For the text-containing cell, return its midpoint in (x, y) coordinate format. 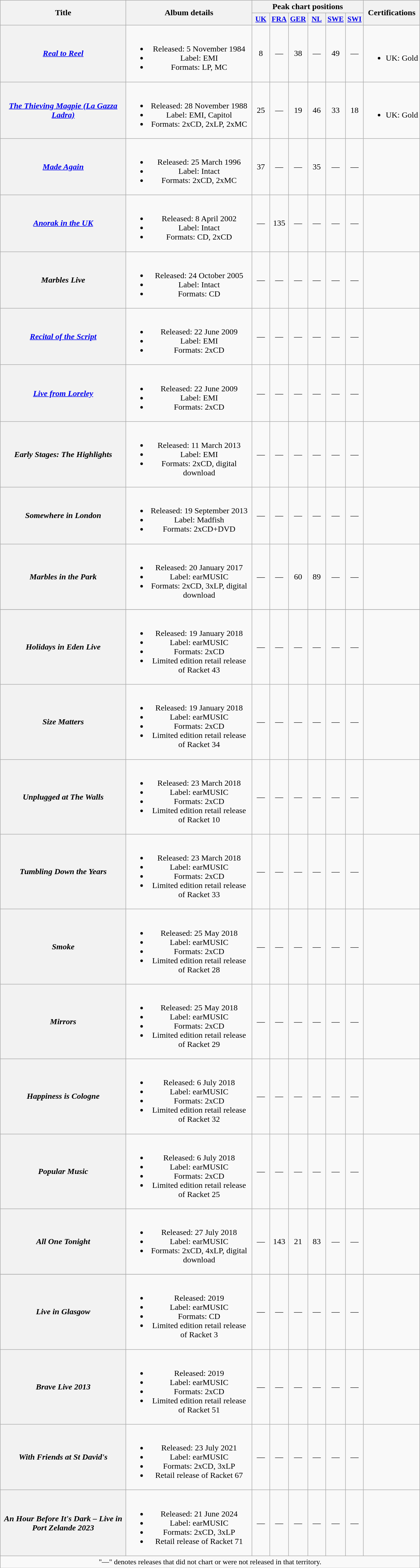
Released: 24 October 2005Label: IntactFormats: CD (189, 280)
Released: 19 January 2018Label: earMUSICFormats: 2xCDLimited edition retail release of Racket 34 (189, 722)
Live in Glasgow (63, 1312)
21 (298, 1242)
60 (298, 577)
All One Tonight (63, 1242)
35 (317, 167)
Released: 23 March 2018Label: earMUSICFormats: 2xCDLimited edition retail release of Racket 33 (189, 871)
33 (336, 110)
Made Again (63, 167)
83 (317, 1242)
Released: 25 May 2018Label: earMUSICFormats: 2xCDLimited edition retail release of Racket 28 (189, 947)
Released: 21 June 2024Label: earMUSICFormats: 2xCD, 3xLPRetail release of Racket 71 (189, 1523)
Released: 23 March 2018Label: earMUSICFormats: 2xCDLimited edition retail release of Racket 10 (189, 797)
UK (261, 19)
18 (355, 110)
GER (298, 19)
143 (279, 1242)
With Friends at St David's (63, 1457)
Smoke (63, 947)
Real to Reel (63, 54)
Released: 6 July 2018Label: earMUSICFormats: 2xCDLimited edition retail release of Racket 25 (189, 1171)
89 (317, 577)
Released: 28 November 1988Label: EMI, CapitolFormats: 2xCD, 2xLP, 2xMC (189, 110)
Released: 25 May 2018Label: earMUSICFormats: 2xCDLimited edition retail release of Racket 29 (189, 1021)
Album details (189, 13)
SWE (336, 19)
Released: 19 September 2013Label: MadfishFormats: 2xCD+DVD (189, 516)
"—" denotes releases that did not chart or were not released in that territory. (210, 1562)
Certifications (392, 13)
Released: 5 November 1984Label: EMIFormats: LP, MC (189, 54)
Somewhere in London (63, 516)
Released: 11 March 2013Label: EMIFormats: 2xCD, digital download (189, 454)
An Hour Before It's Dark – Live in Port Zelande 2023 (63, 1523)
Tumbling Down the Years (63, 871)
37 (261, 167)
Title (63, 13)
Peak chart positions (308, 7)
Anorak in the UK (63, 224)
46 (317, 110)
49 (336, 54)
38 (298, 54)
Released: 25 March 1996Label: IntactFormats: 2xCD, 2xMC (189, 167)
Released: 6 July 2018Label: earMUSICFormats: 2xCDLimited edition retail release of Racket 32 (189, 1096)
8 (261, 54)
Happiness is Cologne (63, 1096)
25 (261, 110)
Released: 23 July 2021Label: earMUSICFormats: 2xCD, 3xLPRetail release of Racket 67 (189, 1457)
Early Stages: The Highlights (63, 454)
Recital of the Script (63, 337)
Size Matters (63, 722)
135 (279, 224)
Popular Music (63, 1171)
19 (298, 110)
Released: 20 January 2017Label: earMUSICFormats: 2xCD, 3xLP, digital download (189, 577)
FRA (279, 19)
Released: 8 April 2002Label: IntactFormats: CD, 2xCD (189, 224)
Live from Loreley (63, 393)
Marbles in the Park (63, 577)
The Thieving Magpie (La Gazza Ladra) (63, 110)
SWI (355, 19)
Released: 2019Label: earMUSICFormats: 2xCDLimited edition retail release of Racket 51 (189, 1387)
NL (317, 19)
Released: 27 July 2018Label: earMUSICFormats: 2xCD, 4xLP, digital download (189, 1242)
Marbles Live (63, 280)
Released: 2019Label: earMUSICFormats: CDLimited edition retail release of Racket 3 (189, 1312)
Unplugged at The Walls (63, 797)
Holidays in Eden Live (63, 647)
Mirrors (63, 1021)
Brave Live 2013 (63, 1387)
Released: 19 January 2018Label: earMUSICFormats: 2xCDLimited edition retail release of Racket 43 (189, 647)
